Pinpoint the cell where the given text exists, returning its [X, Y] midpoint coordinate. 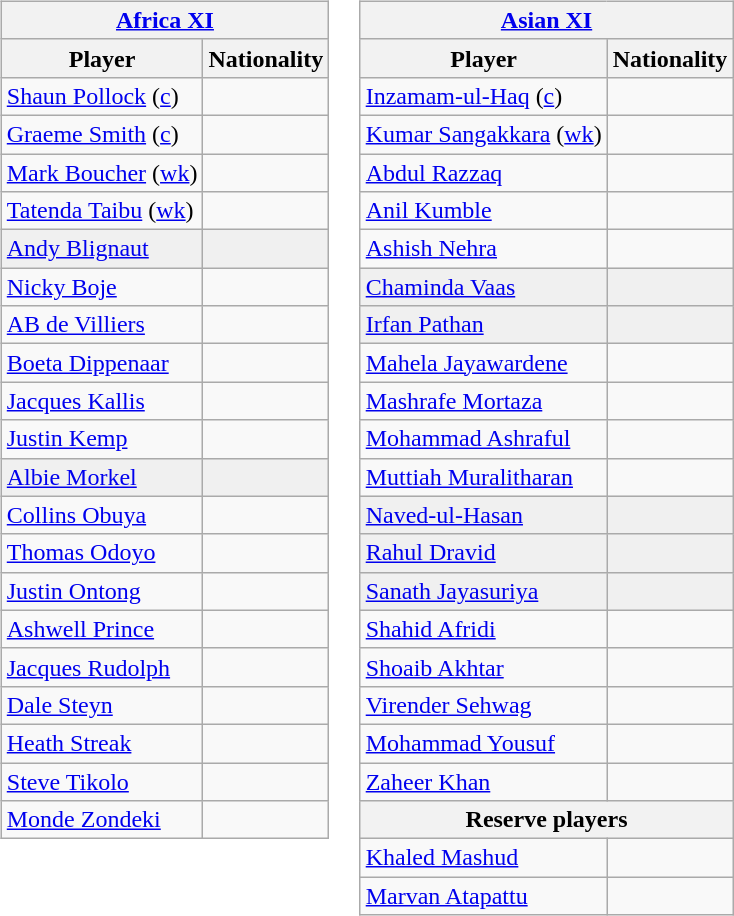
AB de Villiers [102, 325]
Anil Kumble [484, 211]
Khaled Mashud [484, 858]
Shahid Afridi [484, 629]
Inzamam-ul-Haq (c) [484, 96]
Mashrafe Mortaza [484, 401]
Africa XI [164, 20]
Albie Morkel [102, 477]
Abdul Razzaq [484, 173]
Naved-ul-Hasan [484, 515]
Andy Blignaut [102, 249]
Irfan Pathan [484, 325]
Tatenda Taibu (wk) [102, 211]
Mahela Jayawardene [484, 363]
Heath Streak [102, 743]
Boeta Dippenaar [102, 363]
Chaminda Vaas [484, 287]
Marvan Atapattu [484, 896]
Muttiah Muralitharan [484, 477]
Mohammad Yousuf [484, 743]
Collins Obuya [102, 515]
Shoaib Akhtar [484, 667]
Reserve players [546, 820]
Steve Tikolo [102, 781]
Ashish Nehra [484, 249]
Mohammad Ashraful [484, 439]
Justin Ontong [102, 591]
Dale Steyn [102, 705]
Sanath Jayasuriya [484, 591]
Jacques Kallis [102, 401]
Kumar Sangakkara (wk) [484, 134]
Nicky Boje [102, 287]
Jacques Rudolph [102, 667]
Graeme Smith (c) [102, 134]
Virender Sehwag [484, 705]
Shaun Pollock (c) [102, 96]
Monde Zondeki [102, 820]
Asian XI [546, 20]
Ashwell Prince [102, 629]
Mark Boucher (wk) [102, 173]
Rahul Dravid [484, 553]
Justin Kemp [102, 439]
Thomas Odoyo [102, 553]
Zaheer Khan [484, 781]
